Return (x, y) of the center of cell containing provided text 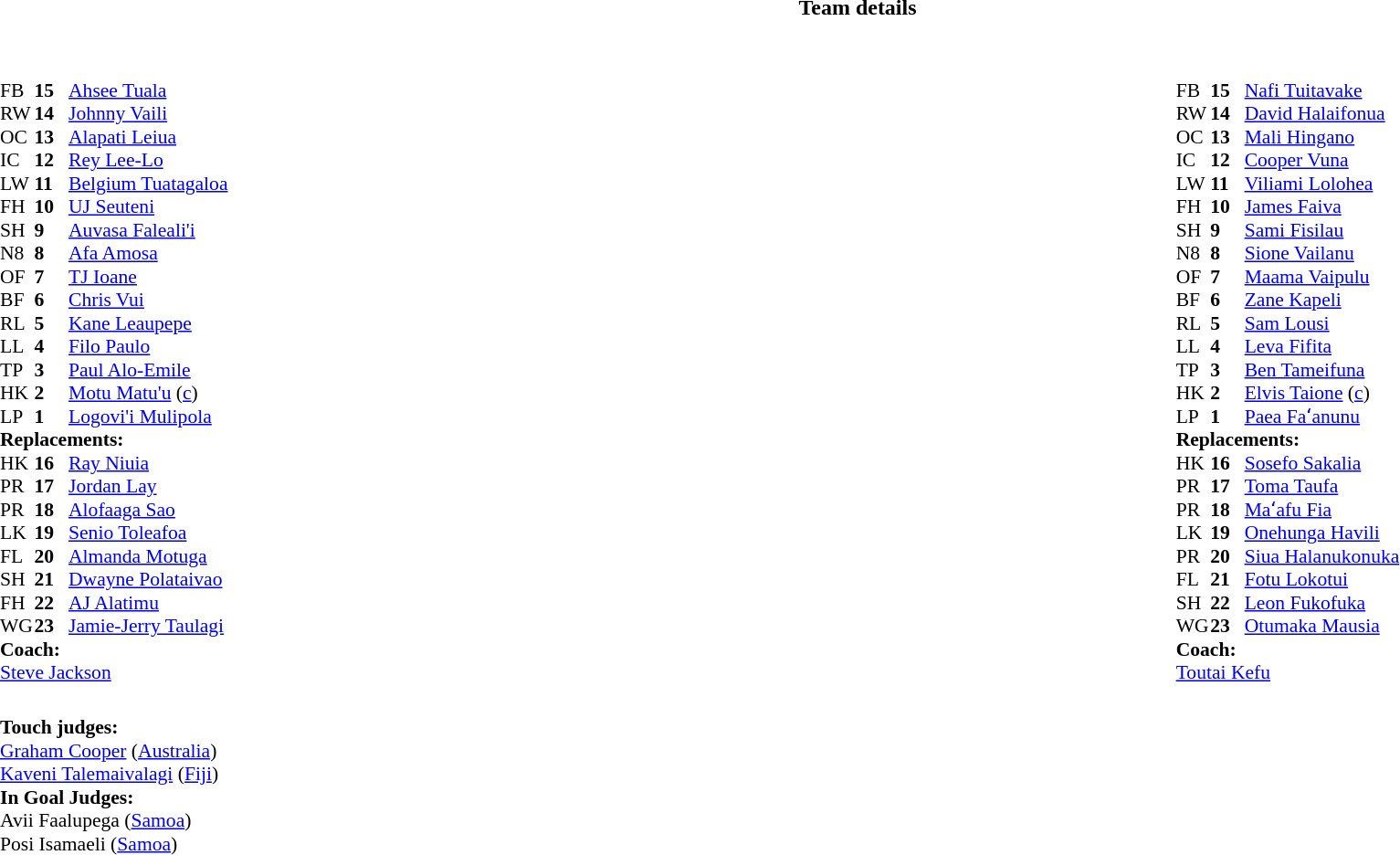
Filo Paulo (148, 346)
Cooper Vuna (1322, 160)
Steve Jackson (113, 673)
Almanda Motuga (148, 556)
James Faiva (1322, 207)
AJ Alatimu (148, 603)
Sosefo Sakalia (1322, 463)
Ahsee Tuala (148, 90)
Sami Fisilau (1322, 230)
Ray Niuia (148, 463)
Motu Matu'u (c) (148, 394)
Nafi Tuitavake (1322, 90)
Senio Toleafoa (148, 533)
Elvis Taione (c) (1322, 394)
Sione Vailanu (1322, 253)
David Halaifonua (1322, 114)
Otumaka Mausia (1322, 626)
Mali Hingano (1322, 137)
Fotu Lokotui (1322, 580)
Johnny Vaili (148, 114)
Maʻafu Fia (1322, 510)
TJ Ioane (148, 277)
Leva Fifita (1322, 346)
Chris Vui (148, 301)
Toutai Kefu (1288, 673)
Leon Fukofuka (1322, 603)
Viliami Lolohea (1322, 184)
Paul Alo-Emile (148, 370)
Toma Taufa (1322, 487)
Maama Vaipulu (1322, 277)
Belgium Tuatagaloa (148, 184)
Rey Lee-Lo (148, 160)
Dwayne Polataivao (148, 580)
Jamie-Jerry Taulagi (148, 626)
Paea Faʻanunu (1322, 417)
Alapati Leiua (148, 137)
Jordan Lay (148, 487)
Alofaaga Sao (148, 510)
Logovi'i Mulipola (148, 417)
Auvasa Faleali'i (148, 230)
Ben Tameifuna (1322, 370)
Zane Kapeli (1322, 301)
Siua Halanukonuka (1322, 556)
UJ Seuteni (148, 207)
Onehunga Havili (1322, 533)
Sam Lousi (1322, 323)
Afa Amosa (148, 253)
Kane Leaupepe (148, 323)
